Extract the (X, Y) coordinate from the center of the cell holding the provided text.  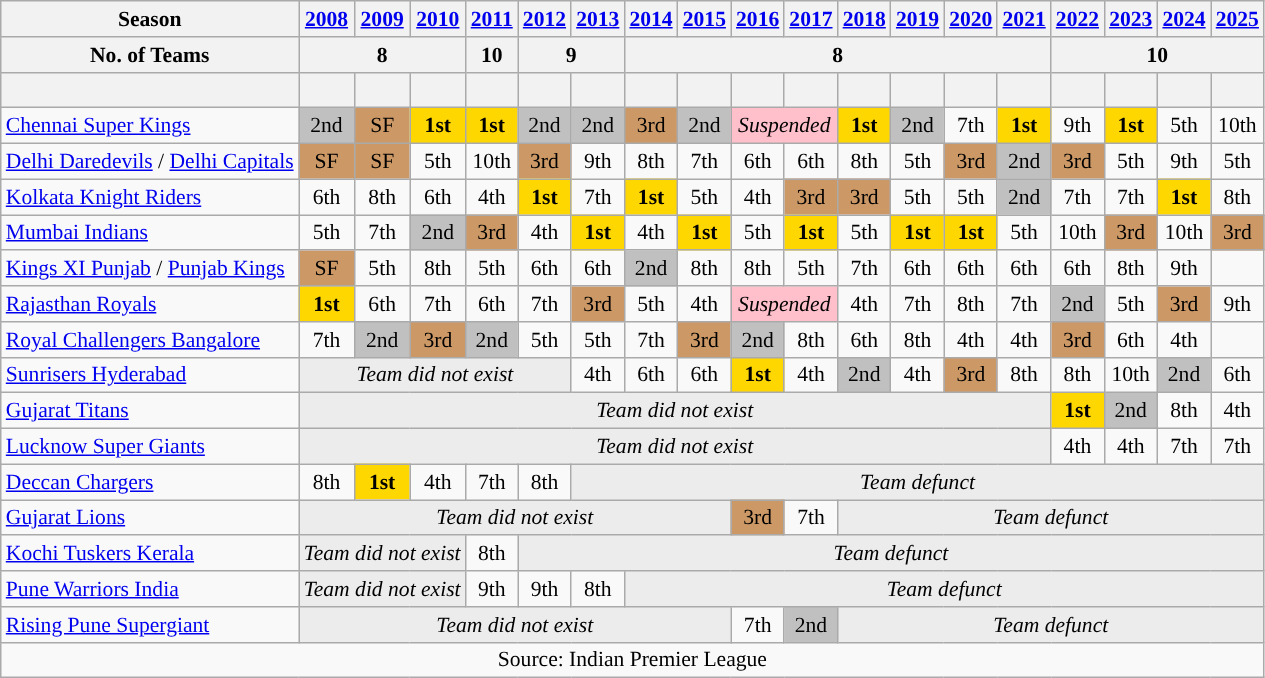
Kolkata Knight Riders (150, 197)
Deccan Chargers (150, 482)
2024 (1184, 19)
2018 (864, 19)
2012 (544, 19)
2025 (1238, 19)
Kings XI Punjab / Punjab Kings (150, 269)
2021 (1024, 19)
2014 (650, 19)
Kochi Tuskers Kerala (150, 554)
Gujarat Lions (150, 518)
Rajasthan Royals (150, 304)
9 (572, 55)
2010 (438, 19)
Sunrisers Hyderabad (150, 375)
Mumbai Indians (150, 233)
Chennai Super Kings (150, 126)
Gujarat Titans (150, 411)
No. of Teams (150, 55)
Source: Indian Premier League (632, 660)
Rising Pune Supergiant (150, 625)
Lucknow Super Giants (150, 447)
Delhi Daredevils / Delhi Capitals (150, 162)
2013 (598, 19)
2019 (918, 19)
2020 (970, 19)
Pune Warriors India (150, 589)
2023 (1130, 19)
2015 (704, 19)
2009 (382, 19)
2022 (1078, 19)
2011 (492, 19)
2008 (327, 19)
Season (150, 19)
2017 (810, 19)
Royal Challengers Bangalore (150, 340)
2016 (758, 19)
